Return the [x, y] coordinate for the center point of the cell that contains the specified text.  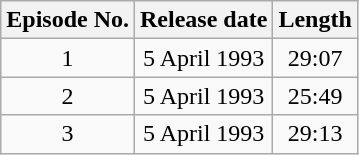
1 [68, 58]
2 [68, 96]
Length [315, 20]
29:13 [315, 134]
25:49 [315, 96]
3 [68, 134]
Release date [204, 20]
29:07 [315, 58]
Episode No. [68, 20]
